Extract the (x, y) coordinate from the center of the cell holding the provided text.  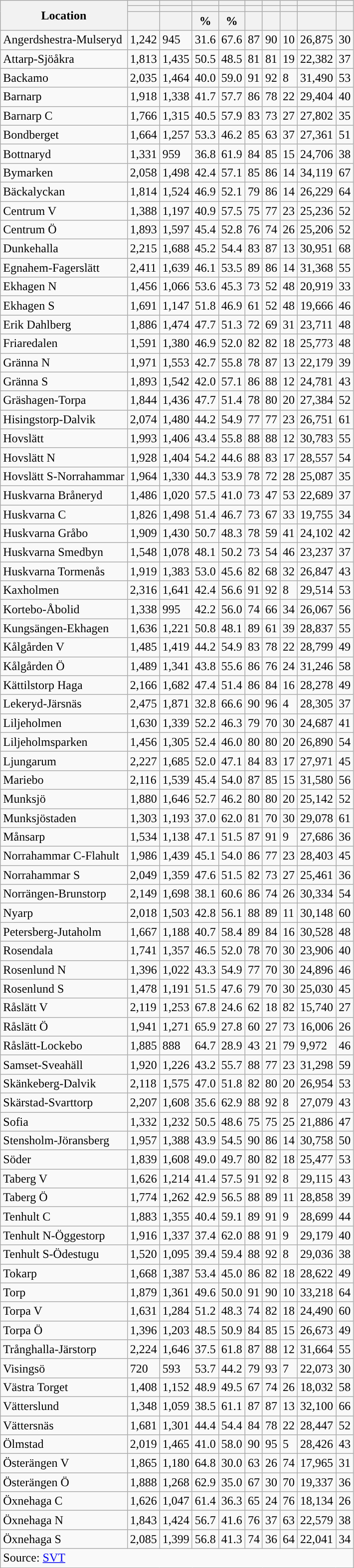
43.9 (205, 1141)
28,278 (317, 685)
Nyarp (64, 913)
1,214 (176, 1179)
23,906 (317, 951)
Öxnehaga N (64, 1520)
1,539 (176, 780)
1,193 (176, 818)
40.9 (205, 211)
1,880 (144, 799)
67.8 (205, 1008)
1,180 (176, 1463)
26,890 (317, 742)
42.9 (205, 1198)
2,224 (144, 1349)
Tokarp (64, 1273)
19,337 (317, 1482)
1,813 (144, 59)
25,206 (317, 230)
43.8 (205, 666)
Norrängen-Brunstorp (64, 894)
33,218 (317, 1292)
53.5 (231, 268)
1,337 (176, 1235)
26,875 (317, 40)
Munksjö (64, 799)
48.9 (205, 1387)
46.7 (231, 514)
2,019 (144, 1444)
31,368 (317, 268)
1,486 (144, 495)
45.2 (205, 249)
1,964 (144, 476)
2,085 (144, 1539)
30,951 (317, 249)
Hovslätt (64, 438)
1,639 (176, 268)
56.5 (231, 1198)
23,711 (317, 325)
47.0 (205, 1083)
45.6 (231, 571)
35.0 (231, 1482)
Torp (64, 1292)
1,520 (144, 1254)
1,439 (176, 856)
48.6 (231, 1121)
49.7 (231, 1160)
60.6 (231, 894)
1,406 (176, 438)
26,229 (317, 191)
1,919 (144, 571)
2,035 (144, 78)
1,691 (144, 306)
Petersberg-Jutaholm (64, 932)
41.4 (205, 1179)
19,755 (317, 514)
31,490 (317, 78)
41.3 (231, 1539)
29,514 (317, 590)
31,298 (317, 1064)
Ölmstad (64, 1444)
57.9 (231, 116)
56.8 (205, 1539)
1,597 (176, 230)
51.2 (205, 1311)
1,888 (144, 1482)
16,006 (317, 1027)
1,147 (176, 306)
53.0 (205, 571)
1,059 (176, 1406)
1,641 (176, 590)
1,383 (176, 571)
28,557 (317, 457)
1,359 (176, 875)
Torpa V (64, 1311)
30.0 (231, 1463)
Angerdshestra-Mulseryd (64, 40)
1,355 (176, 1217)
19,666 (317, 306)
Kättilstorp Haga (64, 685)
1,138 (176, 837)
28,447 (317, 1425)
2,166 (144, 685)
Månsarp (64, 837)
34,119 (317, 173)
65 (253, 1501)
45.1 (205, 856)
1,022 (176, 970)
22,179 (317, 362)
1,339 (176, 723)
18,032 (317, 1387)
52.7 (205, 799)
1,284 (176, 1311)
52.8 (231, 230)
Backamo (64, 78)
28,799 (317, 647)
1,331 (144, 154)
Liljeholmen (64, 723)
Norrahammar S (64, 875)
1,419 (176, 647)
42 (345, 533)
49.5 (231, 1387)
Liljeholmsparken (64, 742)
593 (176, 1368)
1,685 (176, 761)
28,837 (317, 628)
62 (253, 1008)
1,986 (144, 856)
44 (345, 1217)
26,954 (317, 1083)
53.3 (205, 135)
1,430 (176, 533)
29,179 (317, 1235)
1,524 (176, 191)
61.4 (205, 1501)
Kålgården Ö (64, 666)
64.8 (205, 1463)
1,066 (176, 287)
44.4 (205, 1425)
1,664 (144, 135)
59.4 (231, 1254)
945 (176, 40)
1,957 (144, 1141)
1,971 (144, 362)
Vättersnäs (64, 1425)
Västra Torget (64, 1387)
Munksjöstaden (64, 818)
39.4 (205, 1254)
2,119 (144, 1008)
31,246 (317, 666)
1,315 (176, 116)
46.5 (205, 951)
1,095 (176, 1254)
2,316 (144, 590)
1,404 (176, 457)
1,152 (176, 1387)
Visingsö (64, 1368)
31.6 (205, 40)
25,461 (317, 875)
Kaxholmen (64, 590)
1,941 (144, 1027)
36.3 (231, 1501)
Österängen V (64, 1463)
42.7 (205, 362)
37.0 (205, 818)
1,047 (176, 1501)
43.2 (205, 1064)
50.8 (205, 628)
30,528 (317, 932)
Kortebo-Åbolid (64, 609)
1,474 (176, 325)
49.0 (205, 1160)
Location (64, 15)
61.9 (231, 154)
28.9 (231, 1045)
2,411 (144, 268)
1,191 (176, 989)
24,781 (317, 381)
1,993 (144, 438)
58.4 (231, 932)
Centrum Ö (64, 230)
1,688 (176, 249)
1,436 (176, 400)
1,078 (176, 552)
1,879 (144, 1292)
1,257 (176, 135)
Ljungarum (64, 761)
Gräshagen-Torpa (64, 400)
1,221 (176, 628)
Friaredalen (64, 344)
26,847 (317, 571)
Sofia (64, 1121)
59.1 (231, 1217)
28 (288, 476)
28,858 (317, 1198)
61.1 (231, 1406)
1,465 (176, 1444)
22,073 (317, 1368)
1,871 (176, 704)
Vätterslund (64, 1406)
42.0 (205, 381)
1,667 (144, 932)
Barnarp C (64, 116)
28,699 (317, 1217)
1,348 (144, 1406)
Taberg V (64, 1179)
55.6 (231, 666)
Attarp-Sjöåkra (64, 59)
25,030 (317, 989)
1,909 (144, 533)
27,361 (317, 135)
1,928 (144, 457)
5 (288, 1444)
Skärstad-Svarttorp (64, 1102)
67.6 (231, 40)
44.3 (205, 476)
50 (345, 1141)
1,271 (176, 1027)
27,971 (317, 761)
53.7 (205, 1368)
Dunkehalla (64, 249)
53.6 (205, 287)
30,148 (317, 913)
43.4 (205, 438)
Österängen Ö (64, 1482)
69 (271, 325)
30,783 (317, 438)
64.7 (205, 1045)
Ekhagen N (64, 287)
Source: SVT (177, 1558)
1,553 (176, 362)
24,896 (317, 970)
51.3 (231, 325)
45.0 (231, 1273)
1,485 (144, 647)
24,687 (317, 723)
Skänkeberg-Dalvik (64, 1083)
30,758 (317, 1141)
25,773 (317, 344)
1,262 (176, 1198)
Rosendala (64, 951)
1,548 (144, 552)
Bäckalyckan (64, 191)
Lekeryd-Järsnäs (64, 704)
2,074 (144, 419)
Centrum V (64, 211)
56.6 (231, 590)
1,380 (176, 344)
1,232 (176, 1121)
2,475 (144, 704)
27,384 (317, 400)
1,741 (144, 951)
Råslätt Ö (64, 1027)
24.6 (231, 1008)
22,041 (317, 1539)
Tenhult S-Ödestugu (64, 1254)
Huskvarna Smedbyn (64, 552)
1,774 (144, 1198)
1,575 (176, 1083)
29,115 (317, 1179)
29,078 (317, 818)
54.2 (205, 457)
28,426 (317, 1444)
Gränna N (64, 362)
2,049 (144, 875)
1,916 (144, 1235)
53.4 (205, 1273)
22,689 (317, 495)
1,332 (144, 1121)
9,972 (317, 1045)
32.8 (205, 704)
27,079 (317, 1102)
2,227 (144, 761)
2,116 (144, 780)
Taberg Ö (64, 1198)
56.0 (231, 609)
959 (176, 154)
1,636 (144, 628)
1,681 (144, 1425)
1,682 (176, 685)
27.8 (231, 1027)
Råslätt V (64, 1008)
28,403 (317, 856)
1,253 (176, 1008)
1,542 (176, 381)
Torpa Ö (64, 1330)
Kålgården V (64, 647)
26,751 (317, 419)
1,814 (144, 191)
21,886 (317, 1121)
46.0 (231, 742)
32,100 (317, 1406)
1,464 (176, 78)
40.0 (205, 78)
96 (271, 704)
41.6 (231, 1520)
41.7 (205, 97)
35.6 (205, 1102)
65.9 (205, 1027)
1,268 (176, 1482)
38.5 (205, 1406)
Rosenlund N (64, 970)
50.2 (231, 552)
50.0 (231, 1292)
28,305 (317, 704)
1,361 (176, 1292)
Rosenlund S (64, 989)
1,920 (144, 1064)
1,242 (144, 40)
32 (288, 571)
37.5 (205, 1349)
Egnahem-Fagerslätt (64, 268)
1,630 (144, 723)
27,802 (317, 116)
18,134 (317, 1501)
Bottnaryd (64, 154)
28,622 (317, 1273)
53.9 (231, 476)
1,020 (176, 495)
1,668 (144, 1273)
46.3 (231, 723)
Huskvarna C (64, 514)
23,237 (317, 552)
27,686 (317, 837)
720 (144, 1368)
1,301 (176, 1425)
43.3 (205, 970)
24,490 (317, 1311)
1,883 (144, 1217)
Hovslätt N (64, 457)
1,478 (144, 989)
61.8 (231, 1349)
38.1 (205, 894)
1,435 (176, 59)
1,886 (144, 325)
Söder (64, 1160)
1,408 (144, 1387)
25,236 (317, 211)
2,207 (144, 1102)
Bondberget (64, 135)
1,305 (176, 742)
4 (288, 704)
2,215 (144, 249)
19 (288, 59)
22,579 (317, 1520)
888 (176, 1045)
47.4 (205, 685)
45.3 (231, 287)
21 (271, 1045)
25,087 (317, 476)
Mariebo (64, 780)
1,698 (176, 894)
1,631 (144, 1311)
46.1 (205, 268)
7 (288, 1368)
Ekhagen S (64, 306)
Samset-Sveahäll (64, 1064)
Hovslätt S-Norrahammar (64, 476)
36.8 (205, 154)
57.7 (231, 97)
Stensholm-Jöransberg (64, 1141)
Öxnehaga C (64, 1501)
2,118 (144, 1083)
1,865 (144, 1463)
1,197 (176, 211)
1,226 (176, 1064)
25 (288, 1121)
1,387 (176, 1273)
Huskvarna Tormenås (64, 571)
40.5 (205, 116)
40.7 (205, 932)
24,102 (317, 533)
1,330 (176, 476)
50.9 (231, 1330)
56.7 (205, 1520)
66.6 (231, 704)
Bymarken (64, 173)
42.8 (205, 913)
Barnarp (64, 97)
1,489 (144, 666)
37.4 (205, 1235)
49.6 (205, 1292)
Huskvarna Bråneryd (64, 495)
42.2 (205, 609)
1,399 (176, 1539)
1,480 (176, 419)
52.1 (231, 191)
52.2 (205, 723)
31,664 (317, 1349)
25,477 (317, 1160)
1,826 (144, 514)
30,334 (317, 894)
24,706 (317, 154)
25,142 (317, 799)
Erik Dahlberg (64, 325)
1,591 (144, 344)
Huskvarna Gråbo (64, 533)
Tenhult C (64, 1217)
1,341 (176, 666)
20,919 (317, 287)
1,203 (176, 1330)
Gränna S (64, 381)
50.7 (205, 533)
55.7 (231, 1064)
26,673 (317, 1330)
15,740 (317, 1008)
29,036 (317, 1254)
58.0 (231, 1444)
26,067 (317, 609)
51 (345, 135)
2,149 (144, 894)
1,303 (144, 818)
1,424 (176, 1520)
93 (271, 1368)
44.6 (231, 457)
2,018 (144, 913)
29,404 (317, 97)
1,503 (176, 913)
17,965 (317, 1463)
1,766 (144, 116)
54.5 (231, 1141)
22,382 (317, 59)
52.4 (205, 742)
1,885 (144, 1045)
Hisingstorp-Dalvik (64, 419)
59.0 (231, 78)
95 (271, 1444)
31,580 (317, 780)
Råslätt-Lockebo (64, 1045)
Norrahammar C-Flahult (64, 856)
1,844 (144, 400)
1,188 (176, 932)
2,058 (144, 173)
Trånghalla-Järstorp (64, 1349)
56.1 (231, 913)
Kungsängen-Ekhagen (64, 628)
Tenhult N-Öggestorp (64, 1235)
1,918 (144, 97)
1,357 (176, 951)
Öxnehaga S (64, 1539)
995 (176, 609)
1,843 (144, 1520)
1,839 (144, 1160)
40.4 (205, 1217)
1,534 (144, 837)
